Return [x, y] of the center of cell containing provided text 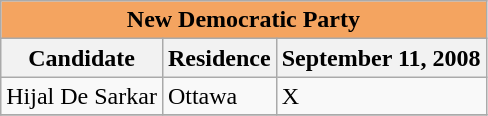
Ottawa [219, 96]
New Democratic Party [244, 20]
September 11, 2008 [381, 58]
Hijal De Sarkar [82, 96]
Candidate [82, 58]
Residence [219, 58]
X [381, 96]
